Find where the given text appears and provide that cell's center as (X, Y) coordinate. 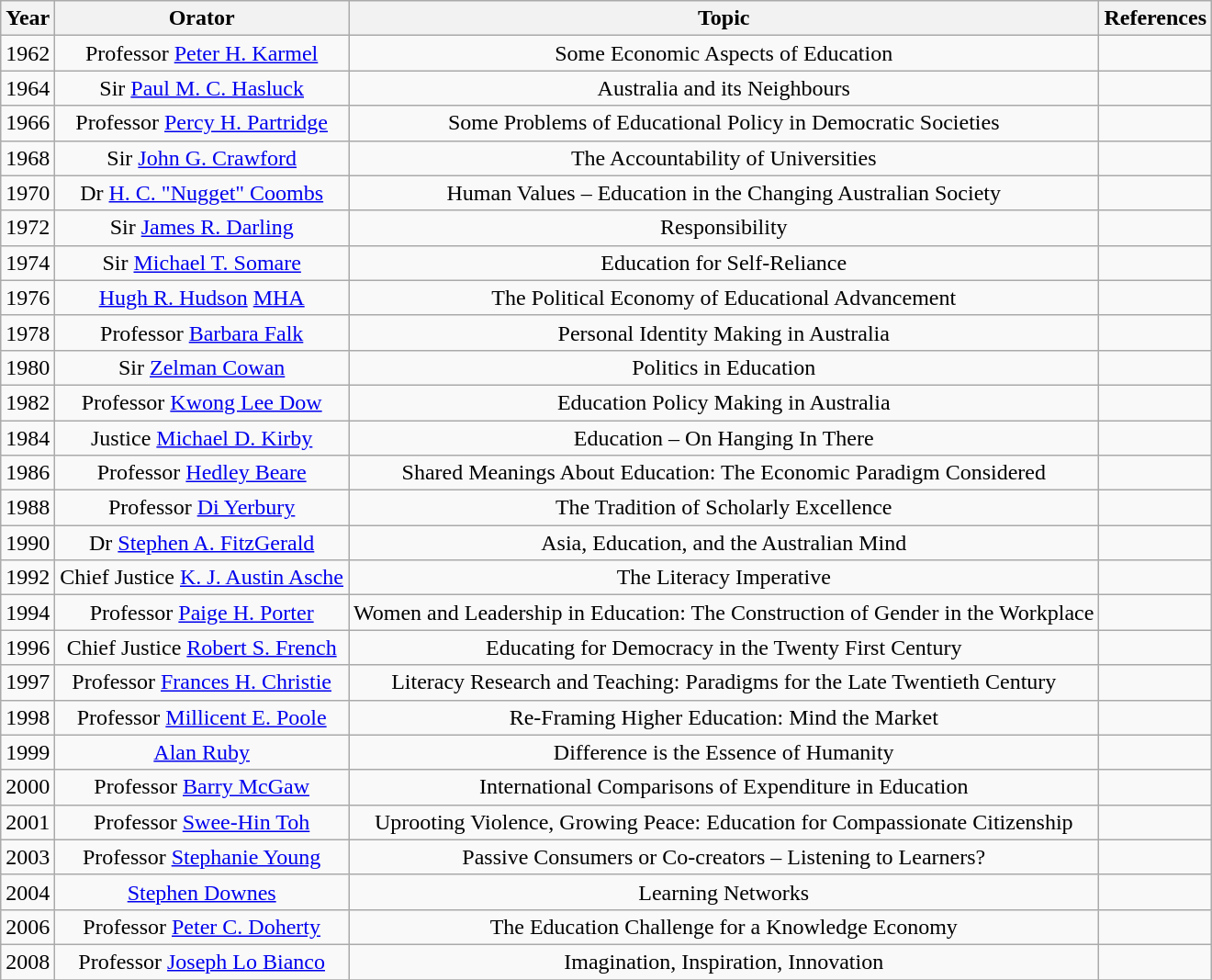
The Tradition of Scholarly Excellence (724, 508)
Professor Barry McGaw (202, 787)
1994 (28, 613)
Re-Framing Higher Education: Mind the Market (724, 717)
Education Policy Making in Australia (724, 402)
Difference is the Essence of Humanity (724, 752)
Professor Joseph Lo Bianco (202, 962)
Asia, Education, and the Australian Mind (724, 543)
Alan Ruby (202, 752)
1968 (28, 158)
1996 (28, 648)
Chief Justice Robert S. French (202, 648)
1970 (28, 193)
1974 (28, 263)
1992 (28, 578)
Literacy Research and Teaching: Paradigms for the Late Twentieth Century (724, 682)
Professor Percy H. Partridge (202, 123)
Professor Paige H. Porter (202, 613)
Professor Peter C. Doherty (202, 927)
Some Problems of Educational Policy in Democratic Societies (724, 123)
Education – On Hanging In There (724, 438)
Professor Kwong Lee Dow (202, 402)
Passive Consumers or Co-creators – Listening to Learners? (724, 857)
International Comparisons of Expenditure in Education (724, 787)
Sir Paul M. C. Hasluck (202, 88)
2004 (28, 892)
Professor Swee-Hin Toh (202, 822)
Human Values – Education in the Changing Australian Society (724, 193)
Shared Meanings About Education: The Economic Paradigm Considered (724, 473)
Sir Zelman Cowan (202, 367)
The Education Challenge for a Knowledge Economy (724, 927)
1978 (28, 332)
Personal Identity Making in Australia (724, 332)
Professor Di Yerbury (202, 508)
1964 (28, 88)
1962 (28, 53)
2006 (28, 927)
Responsibility (724, 228)
Year (28, 18)
Professor Stephanie Young (202, 857)
Uprooting Violence, Growing Peace: Education for Compassionate Citizenship (724, 822)
2003 (28, 857)
Professor Frances H. Christie (202, 682)
1997 (28, 682)
Justice Michael D. Kirby (202, 438)
2008 (28, 962)
Orator (202, 18)
1972 (28, 228)
Professor Millicent E. Poole (202, 717)
1986 (28, 473)
Professor Barbara Falk (202, 332)
Professor Hedley Beare (202, 473)
1990 (28, 543)
References (1155, 18)
Dr H. C. "Nugget" Coombs (202, 193)
2000 (28, 787)
The Accountability of Universities (724, 158)
Sir Michael T. Somare (202, 263)
Dr Stephen A. FitzGerald (202, 543)
The Political Economy of Educational Advancement (724, 298)
Sir James R. Darling (202, 228)
Learning Networks (724, 892)
1999 (28, 752)
Stephen Downes (202, 892)
Sir John G. Crawford (202, 158)
1998 (28, 717)
Politics in Education (724, 367)
Education for Self-Reliance (724, 263)
Australia and its Neighbours (724, 88)
1988 (28, 508)
Topic (724, 18)
1976 (28, 298)
1980 (28, 367)
Chief Justice K. J. Austin Asche (202, 578)
Professor Peter H. Karmel (202, 53)
Women and Leadership in Education: The Construction of Gender in the Workplace (724, 613)
Educating for Democracy in the Twenty First Century (724, 648)
2001 (28, 822)
1982 (28, 402)
Hugh R. Hudson MHA (202, 298)
1966 (28, 123)
The Literacy Imperative (724, 578)
Some Economic Aspects of Education (724, 53)
Imagination, Inspiration, Innovation (724, 962)
1984 (28, 438)
